Provide the (x, y) coordinate of the cell's center where the given text is located.  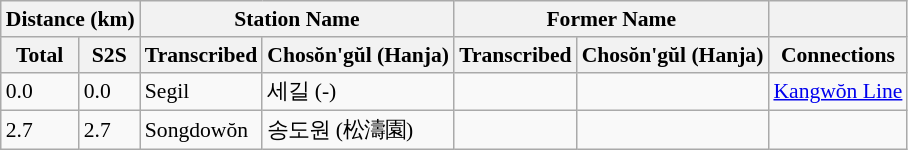
Former Name (611, 19)
Segil (201, 92)
Station Name (297, 19)
Connections (838, 55)
송도원 (松濤園) (358, 130)
세길 (-) (358, 92)
S2S (110, 55)
Total (40, 55)
Distance (km) (70, 19)
Kangwŏn Line (838, 92)
Songdowŏn (201, 130)
